Detect which cell encompasses the target text, then output its (X, Y) center coordinate. 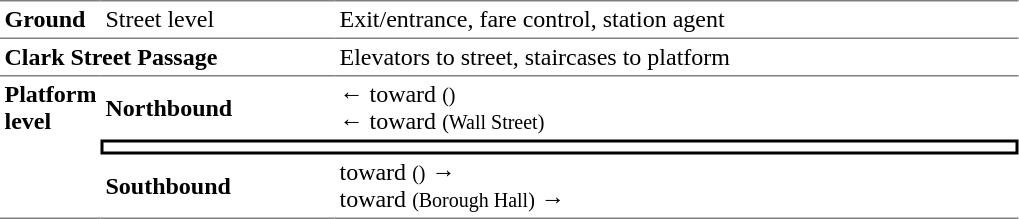
Street level (218, 19)
Platformlevel (50, 147)
Southbound (218, 186)
← toward ()← toward (Wall Street) (677, 107)
Exit/entrance, fare control, station agent (677, 19)
Clark Street Passage (168, 57)
Ground (50, 19)
Elevators to street, staircases to platform (677, 57)
toward () → toward (Borough Hall) → (677, 186)
Northbound (218, 107)
